Return the [X, Y] coordinate for the center point of the cell that contains the specified text.  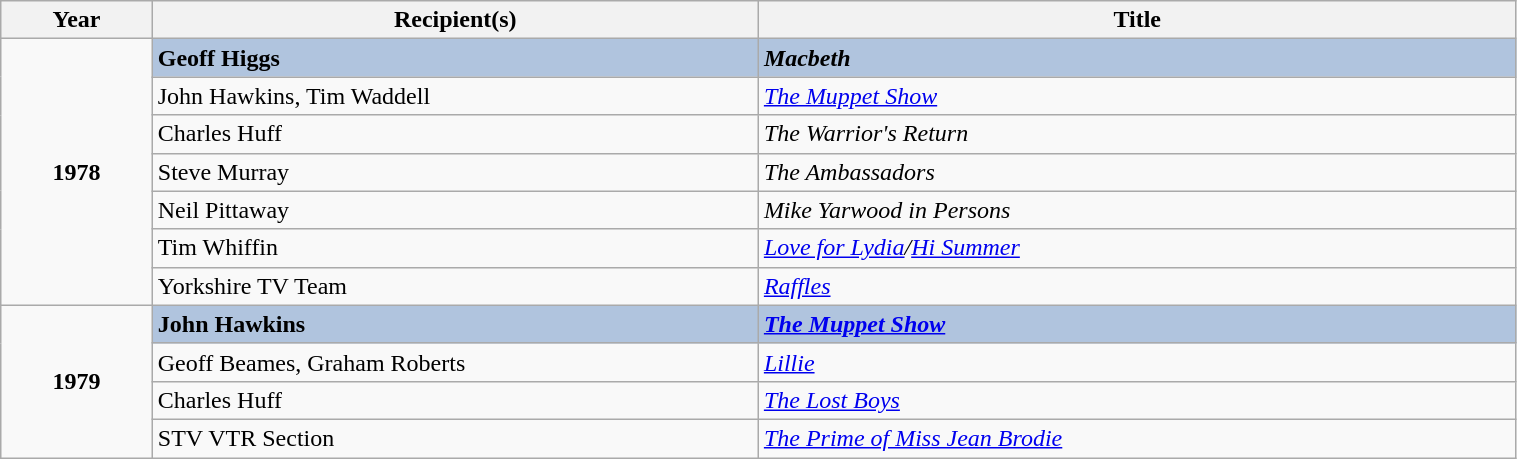
Title [1137, 20]
John Hawkins [455, 324]
Lillie [1137, 362]
The Ambassadors [1137, 172]
Geoff Higgs [455, 58]
The Prime of Miss Jean Brodie [1137, 438]
STV VTR Section [455, 438]
Tim Whiffin [455, 248]
Geoff Beames, Graham Roberts [455, 362]
Recipient(s) [455, 20]
John Hawkins, Tim Waddell [455, 96]
Macbeth [1137, 58]
1979 [77, 381]
Raffles [1137, 286]
Yorkshire TV Team [455, 286]
Year [77, 20]
Mike Yarwood in Persons [1137, 210]
Love for Lydia/Hi Summer [1137, 248]
The Lost Boys [1137, 400]
1978 [77, 172]
Neil Pittaway [455, 210]
The Warrior's Return [1137, 134]
Steve Murray [455, 172]
